Return the (X, Y) coordinate for the center point of the cell that contains the specified text.  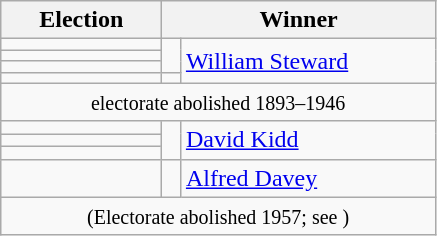
William Steward (308, 61)
Election (82, 20)
electorate abolished 1893–1946 (218, 102)
(Electorate abolished 1957; see ) (218, 216)
David Kidd (308, 140)
Winner (299, 20)
Alfred Davey (308, 178)
